Find where the given text appears and provide that cell's center as [x, y] coordinate. 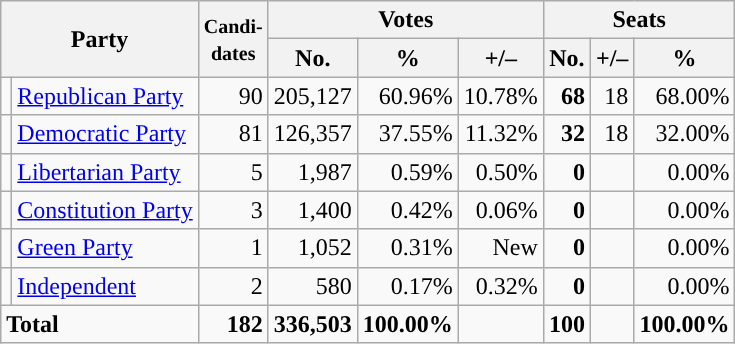
182 [233, 324]
126,357 [312, 134]
0.06% [500, 210]
Green Party [105, 248]
1,052 [312, 248]
Independent [105, 286]
37.55% [408, 134]
336,503 [312, 324]
3 [233, 210]
Votes [406, 20]
0.42% [408, 210]
Libertarian Party [105, 172]
Total [100, 324]
Constitution Party [105, 210]
Party [100, 39]
32.00% [684, 134]
100 [566, 324]
0.59% [408, 172]
New [500, 248]
Democratic Party [105, 134]
90 [233, 96]
205,127 [312, 96]
Republican Party [105, 96]
580 [312, 286]
5 [233, 172]
2 [233, 286]
1 [233, 248]
60.96% [408, 96]
68.00% [684, 96]
1,400 [312, 210]
0.31% [408, 248]
10.78% [500, 96]
11.32% [500, 134]
0.17% [408, 286]
Seats [639, 20]
81 [233, 134]
0.50% [500, 172]
68 [566, 96]
Candi-dates [233, 39]
0.32% [500, 286]
32 [566, 134]
1,987 [312, 172]
